Identify which cell holds the provided text, then report its [X, Y] central coordinate. 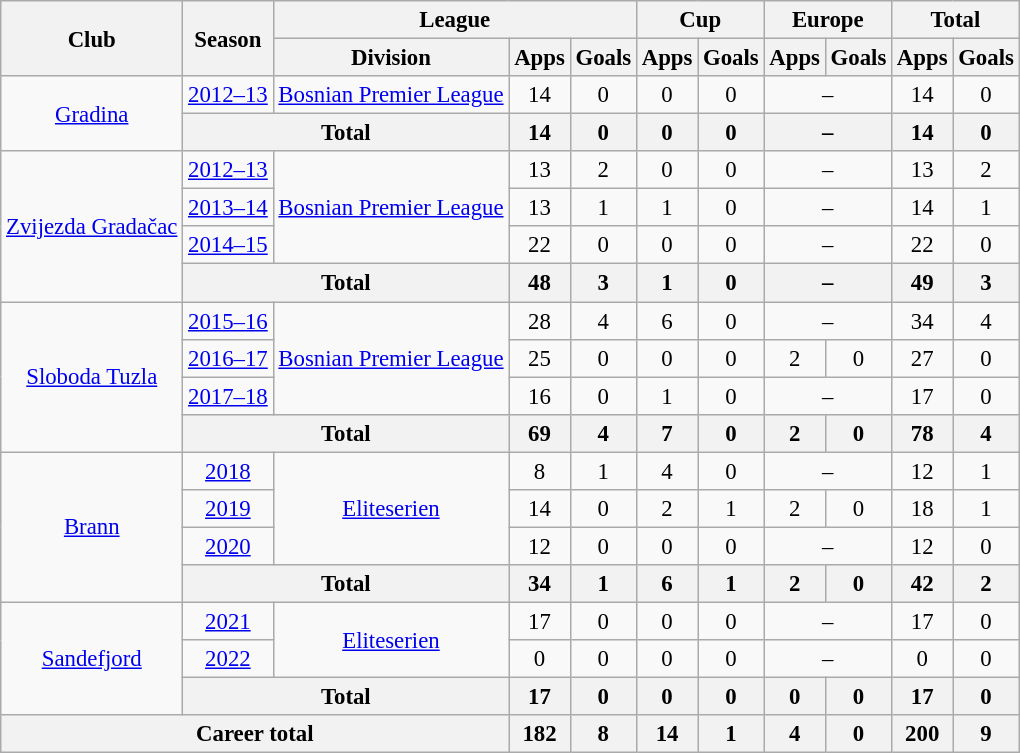
Sandefjord [92, 658]
2014–15 [228, 245]
27 [922, 358]
182 [540, 734]
2013–14 [228, 208]
78 [922, 433]
2019 [228, 509]
9 [986, 734]
Europe [828, 20]
Division [391, 58]
Zvijezda Gradačac [92, 226]
2021 [228, 621]
25 [540, 358]
2018 [228, 471]
18 [922, 509]
2016–17 [228, 358]
Season [228, 38]
49 [922, 283]
Gradina [92, 114]
16 [540, 396]
2015–16 [228, 321]
28 [540, 321]
2022 [228, 659]
200 [922, 734]
7 [666, 433]
Sloboda Tuzla [92, 377]
League [454, 20]
Cup [700, 20]
2020 [228, 546]
Brann [92, 527]
2017–18 [228, 396]
42 [922, 584]
Career total [255, 734]
Club [92, 38]
69 [540, 433]
48 [540, 283]
